Return the (x, y) coordinate for the center point of the cell that contains the specified text.  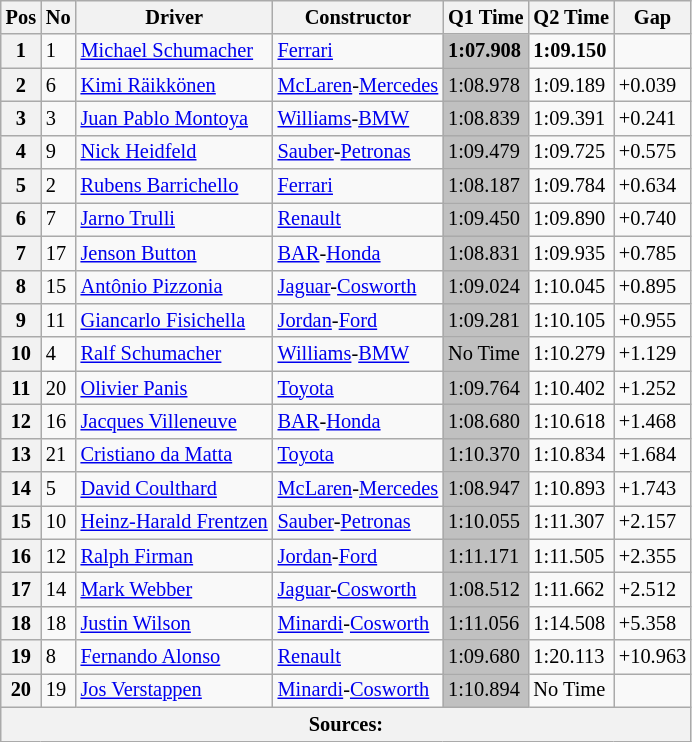
1:09.189 (570, 85)
+0.955 (652, 320)
Fernando Alonso (174, 657)
1:08.187 (486, 186)
+1.252 (652, 388)
+1.743 (652, 489)
+0.241 (652, 118)
1:09.784 (570, 186)
Juan Pablo Montoya (174, 118)
1:10.105 (570, 320)
1:09.024 (486, 287)
1:09.150 (570, 51)
1:10.618 (570, 421)
Olivier Panis (174, 388)
Antônio Pizzonia (174, 287)
1:08.512 (486, 589)
Jacques Villeneuve (174, 421)
1:20.113 (570, 657)
No (58, 17)
Mark Webber (174, 589)
1:09.764 (486, 388)
1:10.055 (486, 522)
Heinz-Harald Frentzen (174, 522)
Gap (652, 17)
+0.785 (652, 253)
Justin Wilson (174, 623)
+2.355 (652, 556)
+0.575 (652, 152)
1:09.450 (486, 219)
1:10.045 (570, 287)
1:09.680 (486, 657)
+1.129 (652, 354)
1:08.831 (486, 253)
Ralf Schumacher (174, 354)
+1.468 (652, 421)
Jenson Button (174, 253)
1:09.391 (570, 118)
1:07.908 (486, 51)
1:11.505 (570, 556)
1:08.680 (486, 421)
1:11.056 (486, 623)
David Coulthard (174, 489)
Constructor (358, 17)
+0.895 (652, 287)
1:09.281 (486, 320)
Q1 Time (486, 17)
1:10.834 (570, 455)
1:08.947 (486, 489)
1:11.307 (570, 522)
1:09.479 (486, 152)
1:09.890 (570, 219)
Jarno Trulli (174, 219)
1:10.279 (570, 354)
Q2 Time (570, 17)
Driver (174, 17)
Giancarlo Fisichella (174, 320)
Pos (21, 17)
1:10.894 (486, 690)
21 (58, 455)
+2.157 (652, 522)
1:08.978 (486, 85)
Sources: (346, 724)
Rubens Barrichello (174, 186)
1:09.935 (570, 253)
1:11.171 (486, 556)
1:10.402 (570, 388)
1:08.839 (486, 118)
Nick Heidfeld (174, 152)
Kimi Räikkönen (174, 85)
1:11.662 (570, 589)
13 (21, 455)
+0.740 (652, 219)
+1.684 (652, 455)
+0.634 (652, 186)
Ralph Firman (174, 556)
1:10.370 (486, 455)
+2.512 (652, 589)
1:10.893 (570, 489)
Cristiano da Matta (174, 455)
Michael Schumacher (174, 51)
+10.963 (652, 657)
1:09.725 (570, 152)
+0.039 (652, 85)
+5.358 (652, 623)
Jos Verstappen (174, 690)
1:14.508 (570, 623)
